Extract the (X, Y) coordinate from the center of the cell holding the provided text.  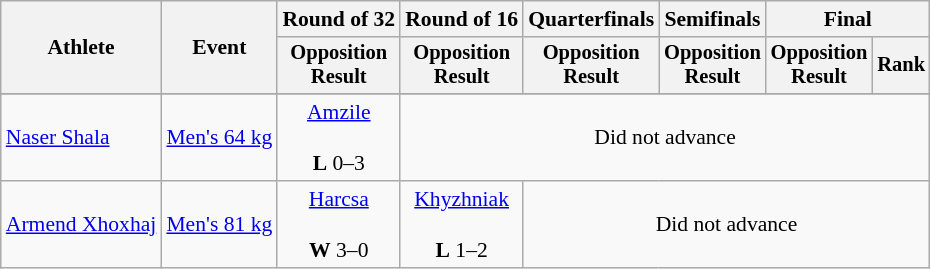
Final (848, 19)
Semifinals (712, 19)
Men's 64 kg (219, 138)
Men's 81 kg (219, 224)
Rank (901, 66)
Round of 16 (462, 19)
Quarterfinals (591, 19)
Amzile L 0–3 (338, 138)
Khyzhniak L 1–2 (462, 224)
Athlete (82, 48)
Harcsa W 3–0 (338, 224)
Event (219, 48)
Naser Shala (82, 138)
Armend Xhoxhaj (82, 224)
Round of 32 (338, 19)
